Return the [X, Y] coordinate for the center point of the cell that contains the specified text.  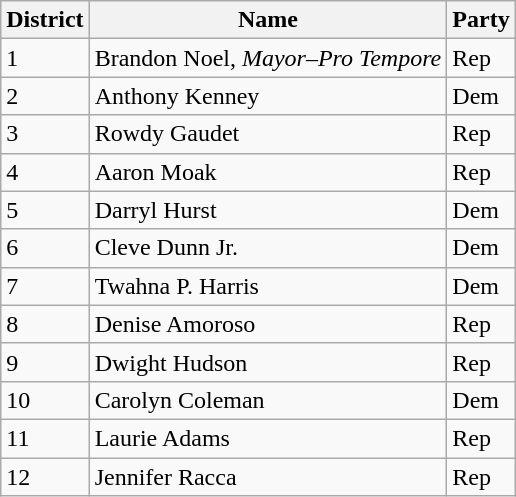
Darryl Hurst [268, 210]
Laurie Adams [268, 438]
Jennifer Racca [268, 477]
Cleve Dunn Jr. [268, 248]
Twahna P. Harris [268, 286]
2 [45, 96]
4 [45, 172]
Brandon Noel, Mayor–Pro Tempore [268, 58]
10 [45, 400]
Name [268, 20]
7 [45, 286]
11 [45, 438]
3 [45, 134]
8 [45, 324]
Dwight Hudson [268, 362]
Denise Amoroso [268, 324]
Rowdy Gaudet [268, 134]
Party [481, 20]
Anthony Kenney [268, 96]
Aaron Moak [268, 172]
9 [45, 362]
Carolyn Coleman [268, 400]
12 [45, 477]
6 [45, 248]
5 [45, 210]
1 [45, 58]
District [45, 20]
